Detect which cell encompasses the target text, then output its [x, y] center coordinate. 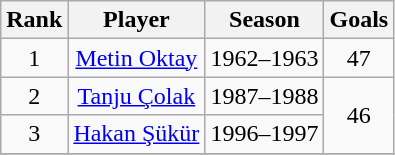
3 [34, 134]
47 [359, 58]
46 [359, 115]
Rank [34, 20]
Goals [359, 20]
Player [136, 20]
Metin Oktay [136, 58]
Tanju Çolak [136, 96]
1962–1963 [264, 58]
2 [34, 96]
Hakan Şükür [136, 134]
1 [34, 58]
1987–1988 [264, 96]
1996–1997 [264, 134]
Season [264, 20]
